Detect which cell encompasses the target text, then output its [x, y] center coordinate. 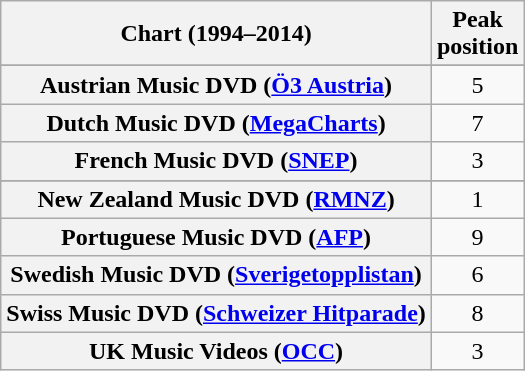
Peakposition [477, 34]
5 [477, 85]
Swiss Music DVD (Schweizer Hitparade) [216, 313]
Chart (1994–2014) [216, 34]
Portuguese Music DVD (AFP) [216, 237]
UK Music Videos (OCC) [216, 351]
1 [477, 199]
7 [477, 123]
New Zealand Music DVD (RMNZ) [216, 199]
9 [477, 237]
6 [477, 275]
8 [477, 313]
French Music DVD (SNEP) [216, 161]
Swedish Music DVD (Sverigetopplistan) [216, 275]
Austrian Music DVD (Ö3 Austria) [216, 85]
Dutch Music DVD (MegaCharts) [216, 123]
